Identify which cell holds the provided text, then report its [X, Y] central coordinate. 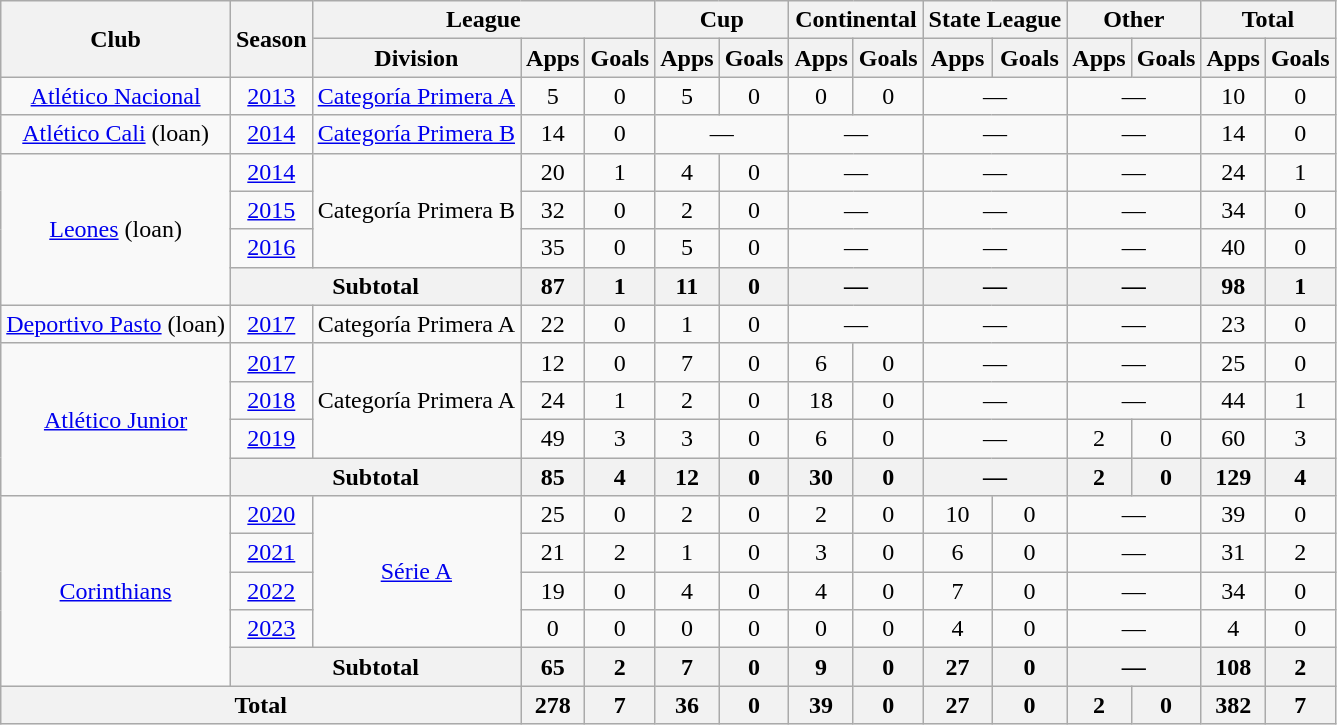
2019 [271, 438]
23 [1233, 324]
2016 [271, 248]
Season [271, 39]
Other [1134, 20]
Série A [416, 572]
11 [687, 286]
278 [553, 705]
19 [553, 591]
85 [553, 477]
2021 [271, 553]
Atlético Cali (loan) [116, 134]
22 [553, 324]
49 [553, 438]
Deportivo Pasto (loan) [116, 324]
2020 [271, 515]
Division [416, 58]
18 [821, 400]
32 [553, 210]
65 [553, 667]
30 [821, 477]
98 [1233, 286]
2022 [271, 591]
40 [1233, 248]
Continental [856, 20]
20 [553, 172]
Leones (loan) [116, 229]
108 [1233, 667]
87 [553, 286]
League [484, 20]
382 [1233, 705]
44 [1233, 400]
Cup [722, 20]
31 [1233, 553]
21 [553, 553]
State League [995, 20]
9 [821, 667]
Club [116, 39]
Atlético Nacional [116, 96]
2015 [271, 210]
36 [687, 705]
35 [553, 248]
Atlético Junior [116, 419]
2018 [271, 400]
2023 [271, 629]
60 [1233, 438]
129 [1233, 477]
2013 [271, 96]
Corinthians [116, 591]
